Scan for the cell matching the given text and deliver its [X, Y] coordinate at center. 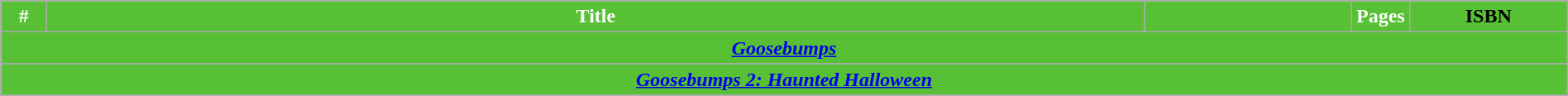
Pages [1380, 17]
# [24, 17]
ISBN [1489, 17]
Title [595, 17]
Goosebumps 2: Haunted Halloween [784, 79]
Goosebumps [784, 48]
